Output the (x, y) coordinate of the center of the cell containing the given text.  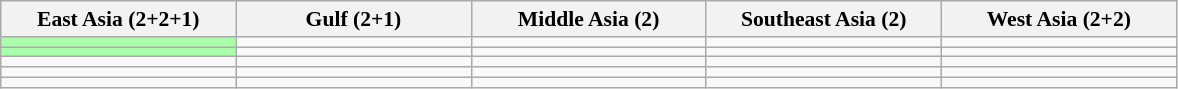
West Asia (2+2) (1058, 19)
Gulf (2+1) (354, 19)
Middle Asia (2) (588, 19)
Southeast Asia (2) (824, 19)
East Asia (2+2+1) (118, 19)
